Determine the (x, y) coordinate at the center of the cell enclosing the given text.  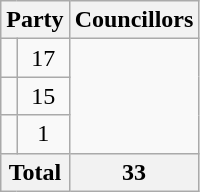
17 (43, 58)
15 (43, 96)
Party (35, 20)
Total (35, 172)
33 (134, 172)
Councillors (134, 20)
1 (43, 134)
